Output the (x, y) coordinate of the center of the cell containing the given text.  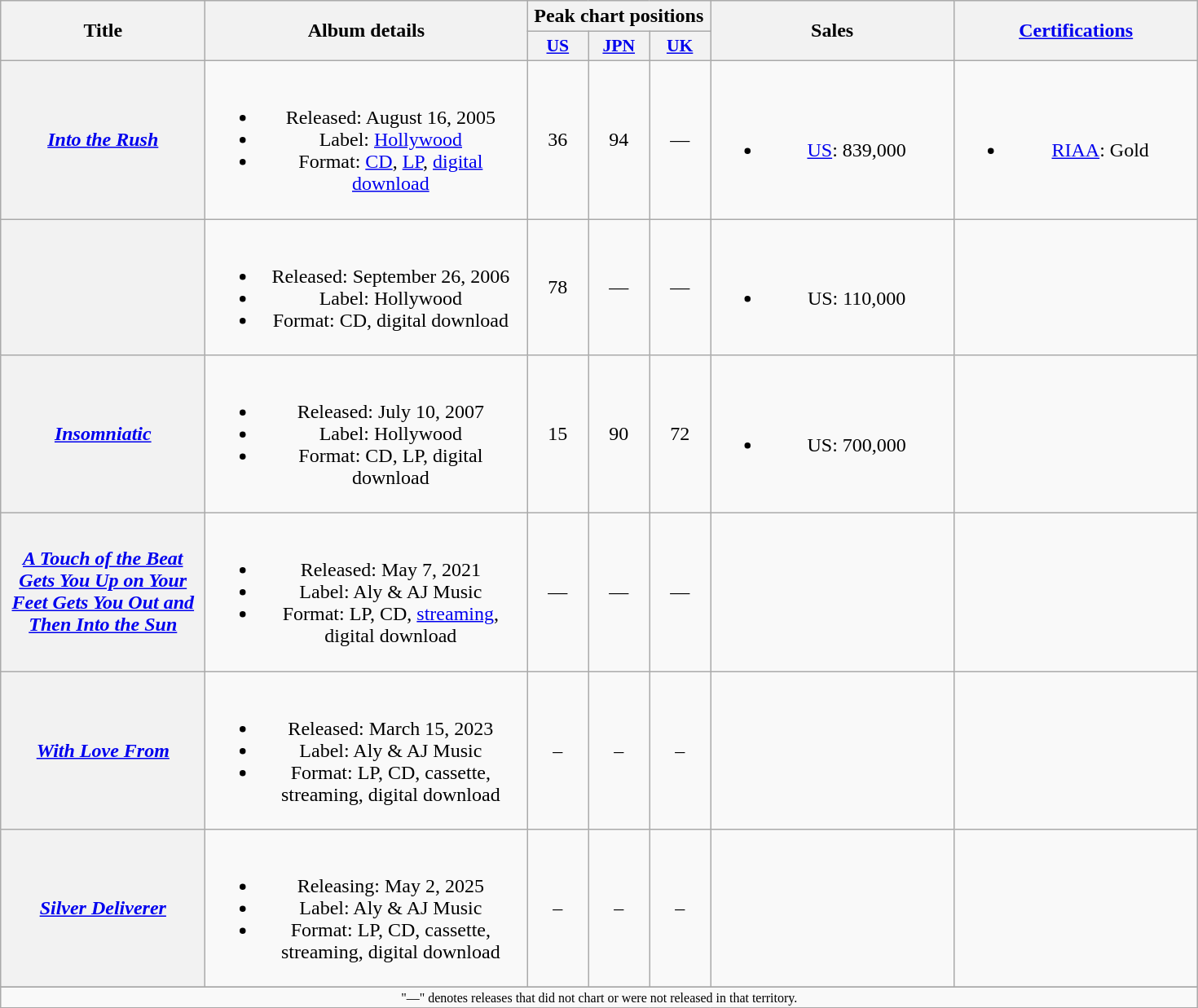
94 (619, 139)
Silver Deliverer (103, 909)
US: 839,000 (833, 139)
Sales (833, 31)
UK (680, 46)
JPN (619, 46)
Released: May 7, 2021Label: Aly & AJ MusicFormat: LP, CD, streaming, digital download (367, 592)
Released: March 15, 2023Label: Aly & AJ MusicFormat: LP, CD, cassette, streaming, digital download (367, 750)
Title (103, 31)
78 (557, 287)
15 (557, 434)
Released: July 10, 2007Label: HollywoodFormat: CD, LP, digital download (367, 434)
Peak chart positions (619, 16)
US: 700,000 (833, 434)
90 (619, 434)
US: 110,000 (833, 287)
72 (680, 434)
Album details (367, 31)
Released: September 26, 2006Label: HollywoodFormat: CD, digital download (367, 287)
Releasing: May 2, 2025Label: Aly & AJ MusicFormat: LP, CD, cassette, streaming, digital download (367, 909)
Insomniatic (103, 434)
With Love From (103, 750)
RIAA: Gold (1076, 139)
Released: August 16, 2005Label: HollywoodFormat: CD, LP, digital download (367, 139)
A Touch of the Beat Gets You Up on Your Feet Gets You Out and Then Into the Sun (103, 592)
Into the Rush (103, 139)
36 (557, 139)
Certifications (1076, 31)
US (557, 46)
"—" denotes releases that did not chart or were not released in that territory. (600, 997)
